Return the [X, Y] coordinate for the center point of the cell that contains the specified text.  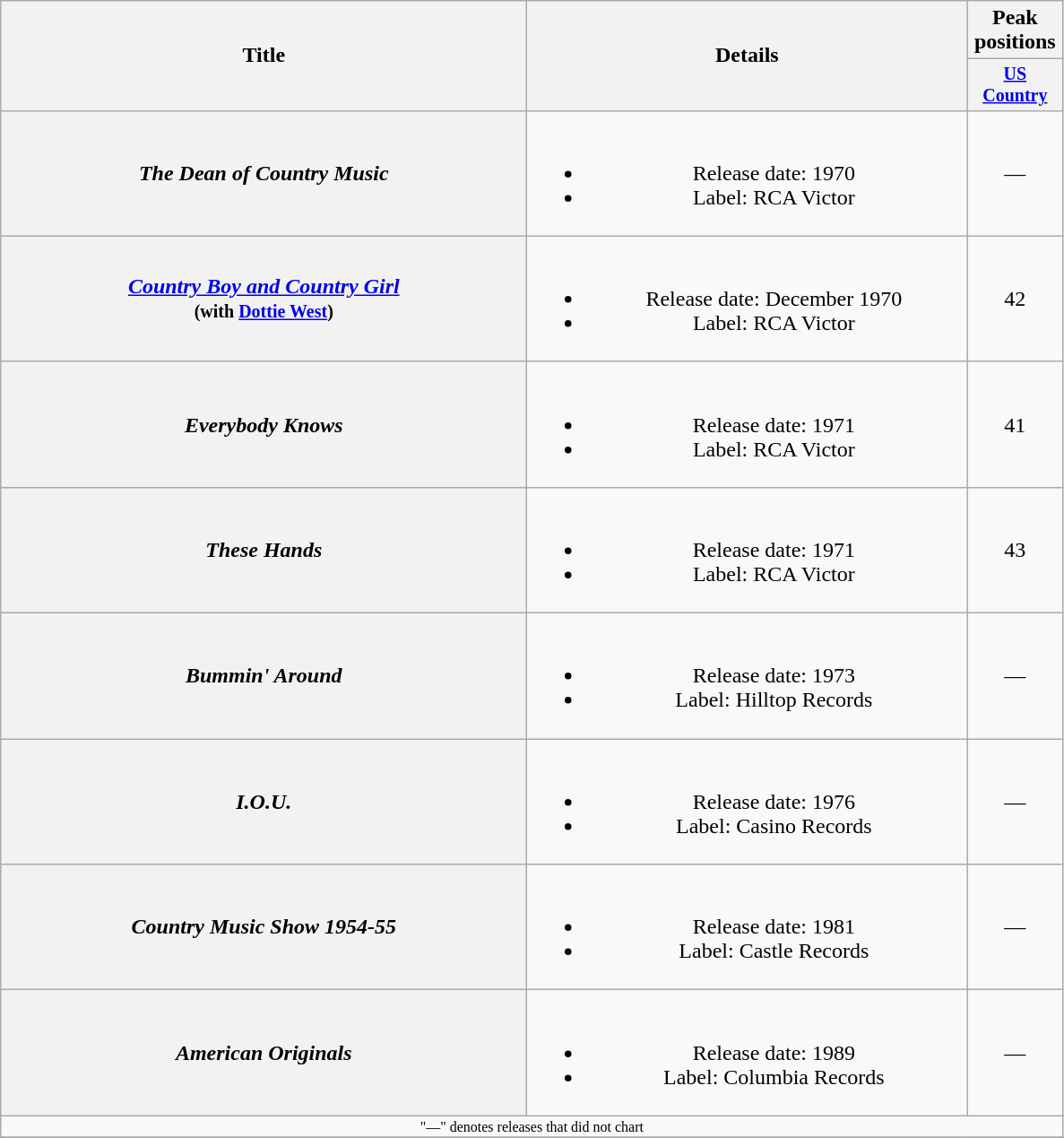
Country Music Show 1954-55 [264, 927]
Peak positions [1015, 30]
These Hands [264, 550]
Release date: 1973Label: Hilltop Records [748, 676]
Bummin' Around [264, 676]
Country Boy and Country Girl(with Dottie West) [264, 299]
The Dean of Country Music [264, 173]
I.O.U. [264, 802]
Release date: 1970Label: RCA Victor [748, 173]
42 [1015, 299]
Release date: 1989Label: Columbia Records [748, 1053]
Details [748, 56]
Title [264, 56]
41 [1015, 424]
American Originals [264, 1053]
Release date: December 1970Label: RCA Victor [748, 299]
Release date: 1981Label: Castle Records [748, 927]
43 [1015, 550]
US Country [1015, 84]
Everybody Knows [264, 424]
"—" denotes releases that did not chart [532, 1126]
Release date: 1976Label: Casino Records [748, 802]
